Pinpoint the cell where the given text exists, returning its [X, Y] midpoint coordinate. 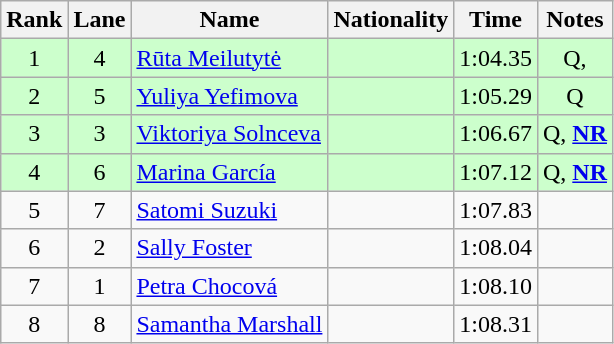
1:08.04 [496, 248]
1:07.83 [496, 210]
Time [496, 20]
Rank [34, 20]
Nationality [391, 20]
1:08.31 [496, 324]
Rūta Meilutytė [230, 58]
Samantha Marshall [230, 324]
Petra Chocová [230, 286]
1:06.67 [496, 134]
1:08.10 [496, 286]
1:05.29 [496, 96]
Notes [574, 20]
Q [574, 96]
Name [230, 20]
Yuliya Yefimova [230, 96]
1:04.35 [496, 58]
1:07.12 [496, 172]
Lane [100, 20]
Satomi Suzuki [230, 210]
Q, [574, 58]
Marina García [230, 172]
Viktoriya Solnceva [230, 134]
Sally Foster [230, 248]
